Determine the [x, y] coordinate at the center of the cell enclosing the given text.  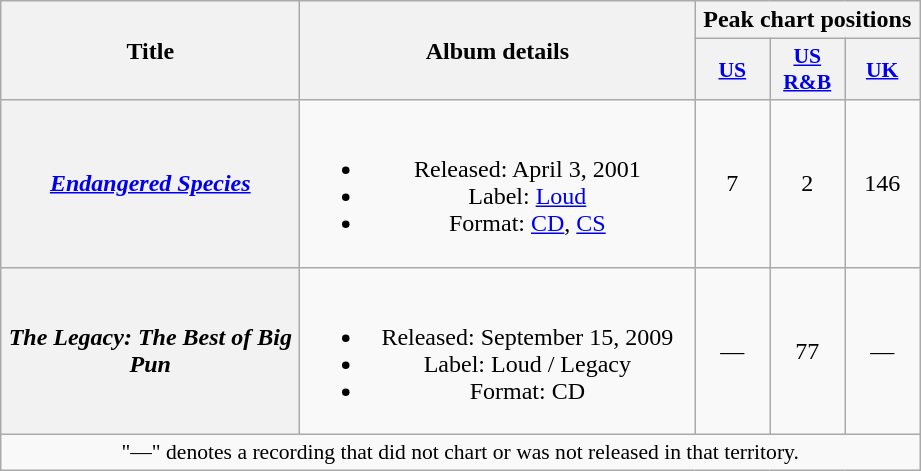
US R&B [808, 70]
UK [882, 70]
146 [882, 184]
77 [808, 350]
Released: April 3, 2001Label: LoudFormat: CD, CS [498, 184]
Released: September 15, 2009Label: Loud / LegacyFormat: CD [498, 350]
Peak chart positions [808, 20]
7 [732, 184]
Album details [498, 50]
Endangered Species [150, 184]
The Legacy: The Best of Big Pun [150, 350]
"—" denotes a recording that did not chart or was not released in that territory. [460, 452]
Title [150, 50]
US [732, 70]
2 [808, 184]
